Identify which cell holds the provided text, then report its [X, Y] central coordinate. 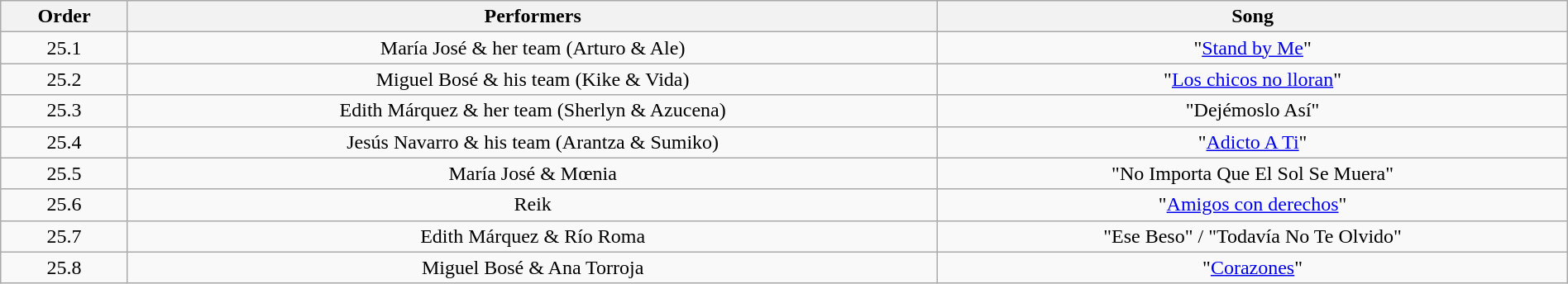
"No Importa Que El Sol Se Muera" [1252, 173]
Edith Márquez & Río Roma [533, 236]
Jesús Navarro & his team (Arantza & Sumiko) [533, 142]
25.3 [65, 111]
"Amigos con derechos" [1252, 205]
Performers [533, 17]
Order [65, 17]
25.4 [65, 142]
25.8 [65, 267]
Edith Márquez & her team (Sherlyn & Azucena) [533, 111]
"Los chicos no lloran" [1252, 79]
"Ese Beso" / "Todavía No Te Olvido" [1252, 236]
"Corazones" [1252, 267]
Miguel Bosé & his team (Kike & Vida) [533, 79]
25.2 [65, 79]
"Dejémoslo Así" [1252, 111]
25.1 [65, 48]
Song [1252, 17]
25.6 [65, 205]
María José & Mœnia [533, 173]
"Stand by Me" [1252, 48]
25.7 [65, 236]
"Adicto A Ti" [1252, 142]
María José & her team (Arturo & Ale) [533, 48]
25.5 [65, 173]
Reik [533, 205]
Miguel Bosé & Ana Torroja [533, 267]
